Return (X, Y) of the center of cell containing provided text 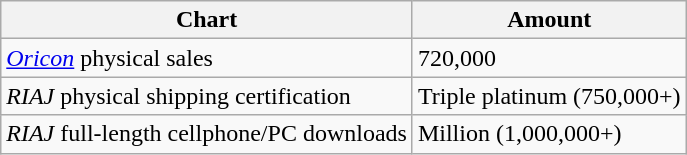
Triple platinum (750,000+) (549, 96)
Chart (207, 20)
720,000 (549, 58)
RIAJ full-length cellphone/PC downloads (207, 134)
Oricon physical sales (207, 58)
Million (1,000,000+) (549, 134)
RIAJ physical shipping certification (207, 96)
Amount (549, 20)
